Capture the cell that displays the provided text and extract its (X, Y) central coordinate. 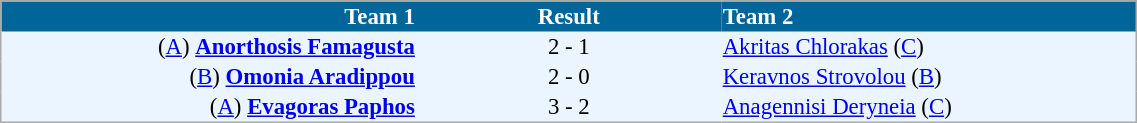
2 - 0 (568, 77)
Anagennisi Deryneia (C) (929, 107)
(A) Anorthosis Famagusta (209, 47)
3 - 2 (568, 107)
2 - 1 (568, 47)
Akritas Chlorakas (C) (929, 47)
Team 2 (929, 16)
(B) Omonia Aradippou (209, 77)
(A) Evagoras Paphos (209, 107)
Keravnos Strovolou (B) (929, 77)
Result (568, 16)
Team 1 (209, 16)
